Output the (x, y) coordinate of the center of the cell containing the given text.  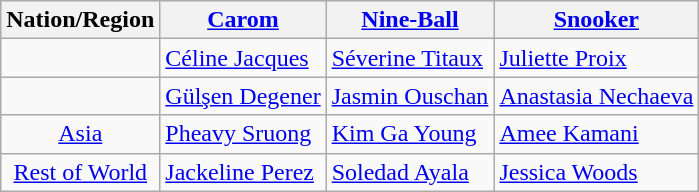
Snooker (596, 20)
Juliette Proix (596, 58)
Anastasia Nechaeva (596, 96)
Nation/Region (80, 20)
Jasmin Ouschan (410, 96)
Jessica Woods (596, 172)
Carom (243, 20)
Séverine Titaux (410, 58)
Asia (80, 134)
Nine-Ball (410, 20)
Kim Ga Young (410, 134)
Jackeline Perez (243, 172)
Pheavy Sruong (243, 134)
Gülşen Degener (243, 96)
Amee Kamani (596, 134)
Céline Jacques (243, 58)
Rest of World (80, 172)
Soledad Ayala (410, 172)
